Scan for the cell matching the given text and deliver its [X, Y] coordinate at center. 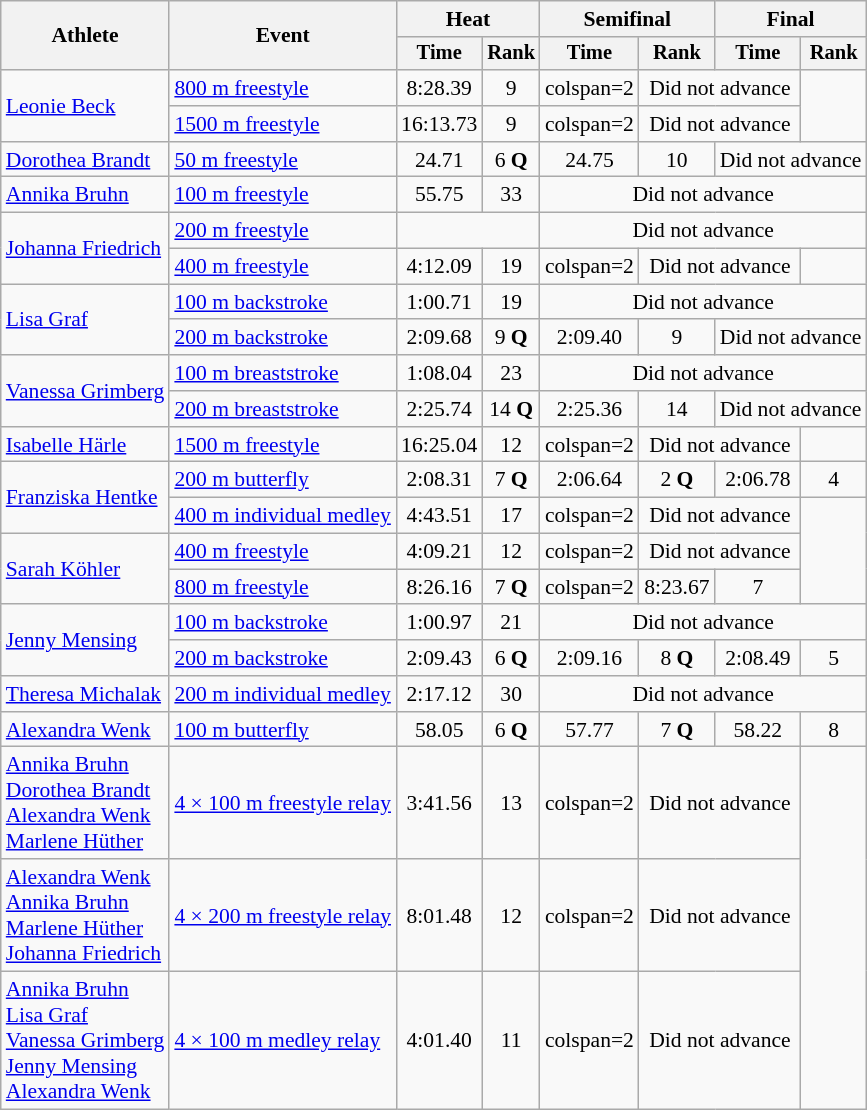
100 m butterfly [282, 730]
2 Q [677, 480]
5 [834, 658]
4:43.51 [439, 516]
33 [511, 195]
200 m individual medley [282, 694]
13 [511, 803]
55.75 [439, 195]
2:17.12 [439, 694]
4:09.21 [439, 552]
8:26.16 [439, 587]
8 [834, 730]
30 [511, 694]
7 [758, 587]
24.75 [590, 160]
Annika BruhnLisa GrafVanessa GrimbergJenny MensingAlexandra Wenk [86, 1041]
Lisa Graf [86, 320]
2:25.74 [439, 409]
58.22 [758, 730]
Annika Bruhn [86, 195]
2:06.78 [758, 480]
1:00.97 [439, 623]
Theresa Michalak [86, 694]
11 [511, 1041]
Franziska Hentke [86, 498]
Event [282, 36]
16:25.04 [439, 445]
Johanna Friedrich [86, 248]
4:12.09 [439, 267]
8 Q [677, 658]
Sarah Köhler [86, 570]
57.77 [590, 730]
4 × 100 m medley relay [282, 1041]
2:25.36 [590, 409]
16:13.73 [439, 124]
2:09.68 [439, 338]
2:09.43 [439, 658]
4 × 200 m freestyle relay [282, 915]
2:08.31 [439, 480]
2:06.64 [590, 480]
Alexandra WenkAnnika BruhnMarlene HütherJohanna Friedrich [86, 915]
8:28.39 [439, 88]
Alexandra Wenk [86, 730]
10 [677, 160]
2:09.16 [590, 658]
9 Q [511, 338]
Jenny Mensing [86, 640]
Annika BruhnDorothea BrandtAlexandra WenkMarlene Hüther [86, 803]
100 m breaststroke [282, 373]
400 m individual medley [282, 516]
Final [791, 19]
14 Q [511, 409]
Athlete [86, 36]
200 m butterfly [282, 480]
200 m breaststroke [282, 409]
4:01.40 [439, 1041]
8:23.67 [677, 587]
Heat [468, 19]
2:09.40 [590, 338]
200 m freestyle [282, 231]
14 [677, 409]
Vanessa Grimberg [86, 390]
Leonie Beck [86, 106]
Semifinal [628, 19]
Dorothea Brandt [86, 160]
4 × 100 m freestyle relay [282, 803]
8:01.48 [439, 915]
2:08.49 [758, 658]
3:41.56 [439, 803]
58.05 [439, 730]
24.71 [439, 160]
21 [511, 623]
Isabelle Härle [86, 445]
23 [511, 373]
4 [834, 480]
50 m freestyle [282, 160]
1:00.71 [439, 302]
100 m freestyle [282, 195]
1:08.04 [439, 373]
17 [511, 516]
